Provide the [x, y] coordinate of the cell's center where the given text is located.  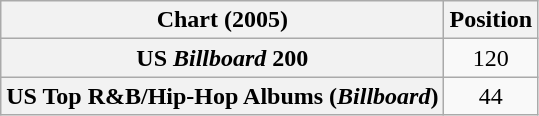
Position [491, 20]
US Top R&B/Hip-Hop Albums (Billboard) [222, 96]
44 [491, 96]
US Billboard 200 [222, 58]
Chart (2005) [222, 20]
120 [491, 58]
